From the cell containing the given text, extract its center point as (X, Y) coordinate. 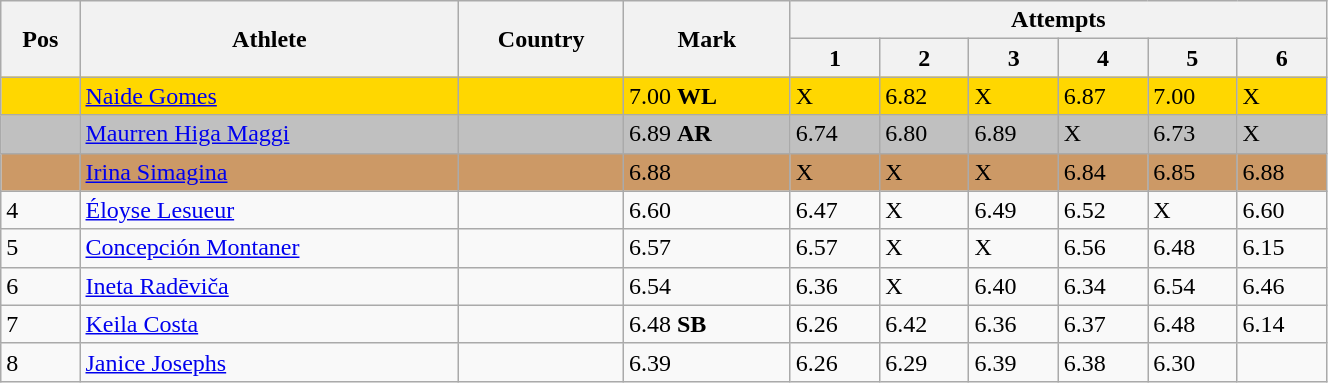
6.84 (1102, 172)
Mark (706, 39)
6.56 (1102, 248)
6.52 (1102, 210)
2 (924, 58)
6.73 (1192, 134)
7 (40, 324)
6.47 (834, 210)
Keila Costa (270, 324)
6.37 (1102, 324)
6.80 (924, 134)
6.30 (1192, 362)
6.14 (1282, 324)
6.46 (1282, 286)
Country (542, 39)
Irina Simagina (270, 172)
6.38 (1102, 362)
1 (834, 58)
Pos (40, 39)
6.85 (1192, 172)
6.40 (1014, 286)
6.89 (1014, 134)
Athlete (270, 39)
6.29 (924, 362)
Ineta Radēviča (270, 286)
3 (1014, 58)
6.74 (834, 134)
6.49 (1014, 210)
7.00 (1192, 96)
6.89 AR (706, 134)
7.00 WL (706, 96)
Concepción Montaner (270, 248)
8 (40, 362)
6.42 (924, 324)
6.82 (924, 96)
6.48 SB (706, 324)
6.34 (1102, 286)
Maurren Higa Maggi (270, 134)
Janice Josephs (270, 362)
Éloyse Lesueur (270, 210)
Naide Gomes (270, 96)
6.87 (1102, 96)
6.15 (1282, 248)
Attempts (1058, 20)
